Determine the [X, Y] coordinate at the center of the cell enclosing the given text.  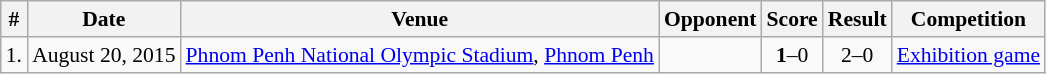
1. [14, 55]
Result [858, 19]
2–0 [858, 55]
Venue [420, 19]
Phnom Penh National Olympic Stadium, Phnom Penh [420, 55]
Exhibition game [968, 55]
August 20, 2015 [104, 55]
1–0 [792, 55]
Competition [968, 19]
# [14, 19]
Opponent [710, 19]
Score [792, 19]
Date [104, 19]
